Pinpoint the cell where the given text exists, returning its (X, Y) midpoint coordinate. 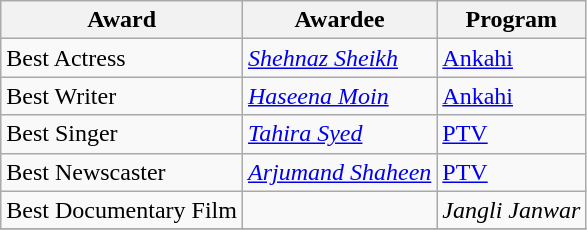
Program (512, 20)
Arjumand Shaheen (339, 172)
Tahira Syed (339, 134)
Jangli Janwar (512, 210)
Best Actress (122, 58)
Best Documentary Film (122, 210)
Shehnaz Sheikh (339, 58)
Haseena Moin (339, 96)
Best Singer (122, 134)
Award (122, 20)
Awardee (339, 20)
Best Writer (122, 96)
Best Newscaster (122, 172)
